Pinpoint the cell where the given text exists, returning its [x, y] midpoint coordinate. 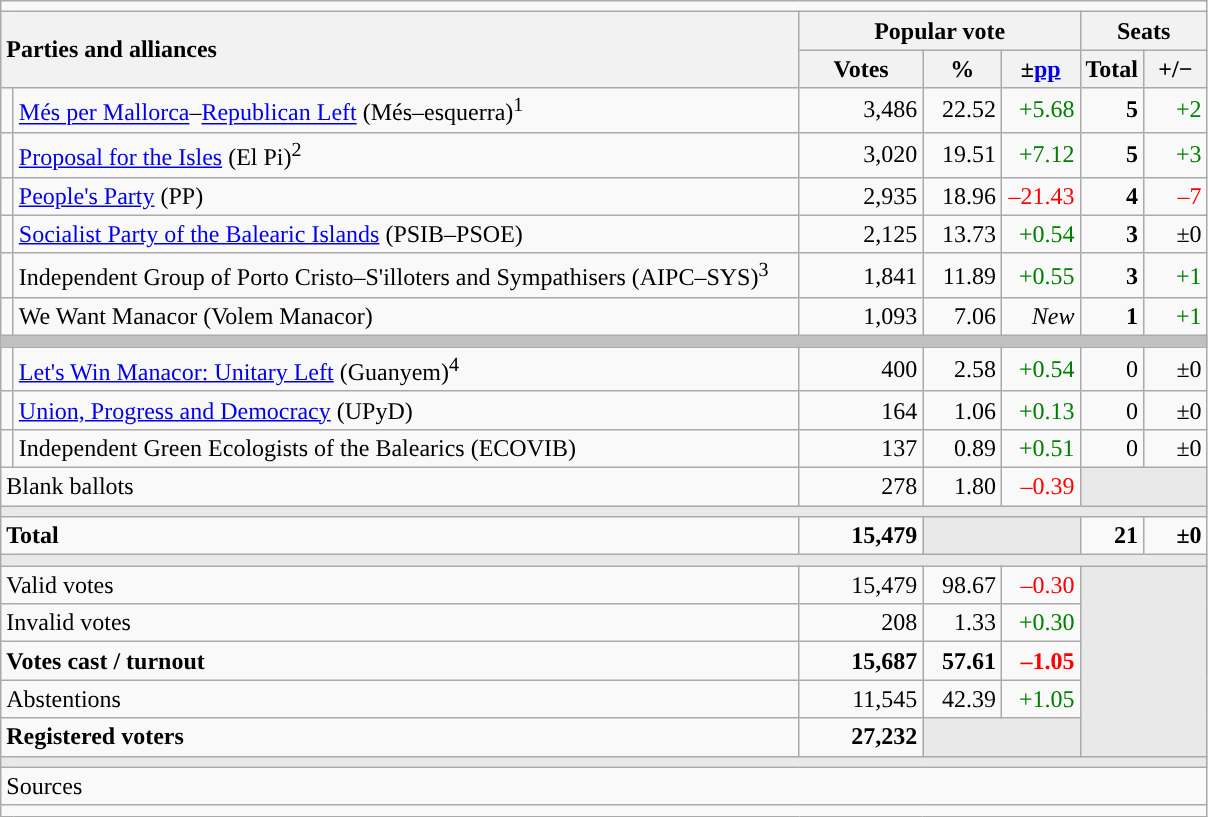
42.39 [962, 699]
–7 [1176, 196]
3,020 [861, 154]
Independent Group of Porto Cristo–S'illoters and Sympathisers (AIPC–SYS)3 [406, 276]
2,125 [861, 234]
2,935 [861, 196]
Seats [1144, 31]
22.52 [962, 110]
Popular vote [940, 31]
+1.05 [1040, 699]
19.51 [962, 154]
+/− [1176, 69]
% [962, 69]
+2 [1176, 110]
+0.51 [1040, 448]
13.73 [962, 234]
Votes cast / turnout [400, 661]
±pp [1040, 69]
+0.13 [1040, 410]
164 [861, 410]
Independent Green Ecologists of the Balearics (ECOVIB) [406, 448]
+5.68 [1040, 110]
137 [861, 448]
Union, Progress and Democracy (UPyD) [406, 410]
1.06 [962, 410]
+0.30 [1040, 623]
1 [1112, 317]
Blank ballots [400, 487]
–21.43 [1040, 196]
+3 [1176, 154]
–1.05 [1040, 661]
11,545 [861, 699]
1.33 [962, 623]
Abstentions [400, 699]
7.06 [962, 317]
We Want Manacor (Volem Manacor) [406, 317]
400 [861, 370]
98.67 [962, 585]
1,841 [861, 276]
1,093 [861, 317]
+7.12 [1040, 154]
4 [1112, 196]
2.58 [962, 370]
15,687 [861, 661]
+0.55 [1040, 276]
–0.39 [1040, 487]
Valid votes [400, 585]
57.61 [962, 661]
Proposal for the Isles (El Pi)2 [406, 154]
Més per Mallorca–Republican Left (Més–esquerra)1 [406, 110]
Invalid votes [400, 623]
27,232 [861, 737]
Let's Win Manacor: Unitary Left (Guanyem)4 [406, 370]
–0.30 [1040, 585]
Parties and alliances [400, 50]
New [1040, 317]
3,486 [861, 110]
1.80 [962, 487]
208 [861, 623]
People's Party (PP) [406, 196]
18.96 [962, 196]
Socialist Party of the Balearic Islands (PSIB–PSOE) [406, 234]
Votes [861, 69]
Sources [604, 786]
Registered voters [400, 737]
0.89 [962, 448]
278 [861, 487]
11.89 [962, 276]
21 [1112, 536]
